Extract the (x, y) coordinate from the center of the cell holding the provided text.  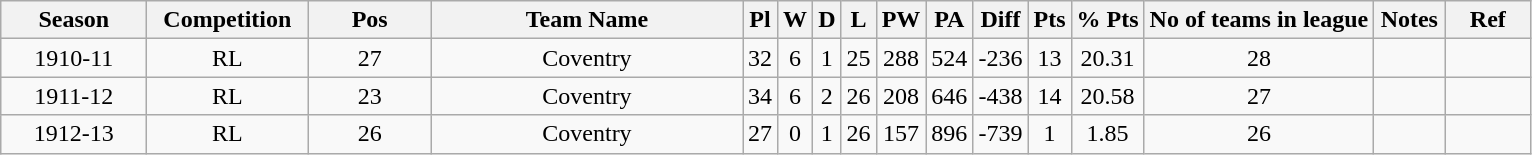
157 (901, 134)
524 (950, 58)
1910-11 (74, 58)
25 (858, 58)
-438 (1000, 96)
14 (1050, 96)
23 (370, 96)
L (858, 20)
208 (901, 96)
-236 (1000, 58)
Notes (1410, 20)
20.58 (1108, 96)
13 (1050, 58)
646 (950, 96)
W (796, 20)
Pts (1050, 20)
Season (74, 20)
288 (901, 58)
1912-13 (74, 134)
Pl (760, 20)
Team Name (586, 20)
28 (1259, 58)
Ref (1488, 20)
No of teams in league (1259, 20)
D (827, 20)
% Pts (1108, 20)
1911-12 (74, 96)
-739 (1000, 134)
896 (950, 134)
34 (760, 96)
PA (950, 20)
Pos (370, 20)
2 (827, 96)
20.31 (1108, 58)
Competition (228, 20)
1.85 (1108, 134)
Diff (1000, 20)
PW (901, 20)
0 (796, 134)
32 (760, 58)
